Capture the cell that displays the provided text and extract its (X, Y) central coordinate. 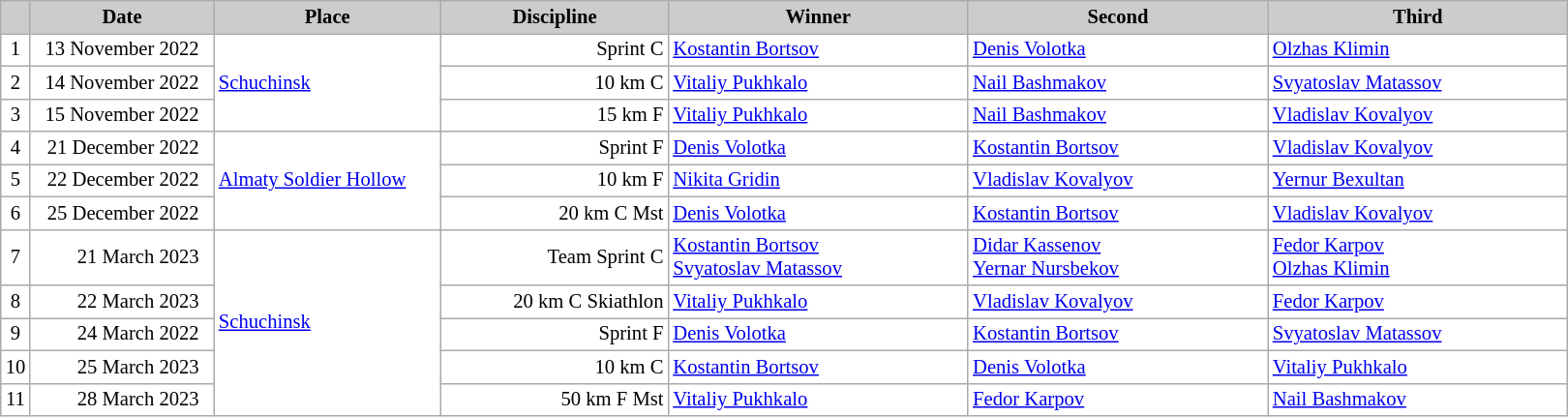
14 November 2022 (122, 82)
Winner (818, 16)
4 (15, 148)
25 December 2022 (122, 213)
24 March 2022 (122, 334)
21 March 2023 (122, 257)
8 (15, 301)
15 November 2022 (122, 115)
Third (1418, 16)
Discipline (556, 16)
2 (15, 82)
28 March 2023 (122, 400)
6 (15, 213)
20 km C Skiathlon (556, 301)
Nikita Gridin (818, 180)
11 (15, 400)
Didar Kassenov Yernar Nursbekov (1118, 257)
Team Sprint C (556, 257)
Olzhas Klimin (1418, 49)
50 km F Mst (556, 400)
Fedor Karpov Olzhas Klimin (1418, 257)
1 (15, 49)
15 km F (556, 115)
22 March 2023 (122, 301)
22 December 2022 (122, 180)
21 December 2022 (122, 148)
Date (122, 16)
Sprint C (556, 49)
13 November 2022 (122, 49)
25 March 2023 (122, 367)
5 (15, 180)
Yernur Bexultan (1418, 180)
10 (15, 367)
Almaty Soldier Hollow (327, 180)
Second (1118, 16)
3 (15, 115)
7 (15, 257)
Kostantin Bortsov Svyatoslav Matassov (818, 257)
20 km C Mst (556, 213)
9 (15, 334)
Place (327, 16)
10 km F (556, 180)
